Return (x, y) of the center of cell containing provided text 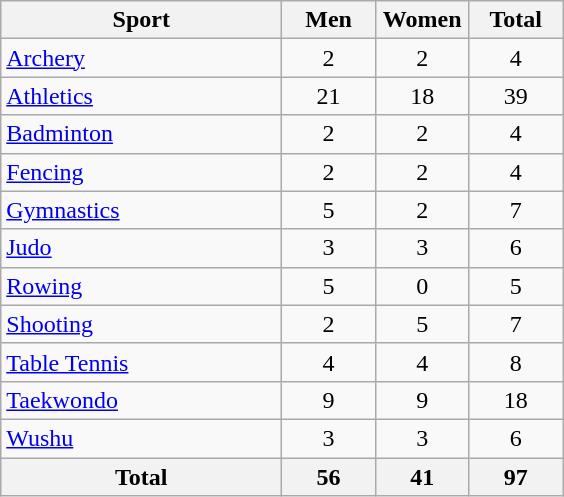
Gymnastics (142, 210)
Fencing (142, 172)
Shooting (142, 324)
97 (516, 477)
8 (516, 362)
Wushu (142, 438)
Sport (142, 20)
Athletics (142, 96)
Table Tennis (142, 362)
21 (329, 96)
Archery (142, 58)
0 (422, 286)
Judo (142, 248)
39 (516, 96)
Taekwondo (142, 400)
Men (329, 20)
Rowing (142, 286)
Women (422, 20)
41 (422, 477)
56 (329, 477)
Badminton (142, 134)
